Locate the cell with the specified text and output its [X, Y] center coordinate. 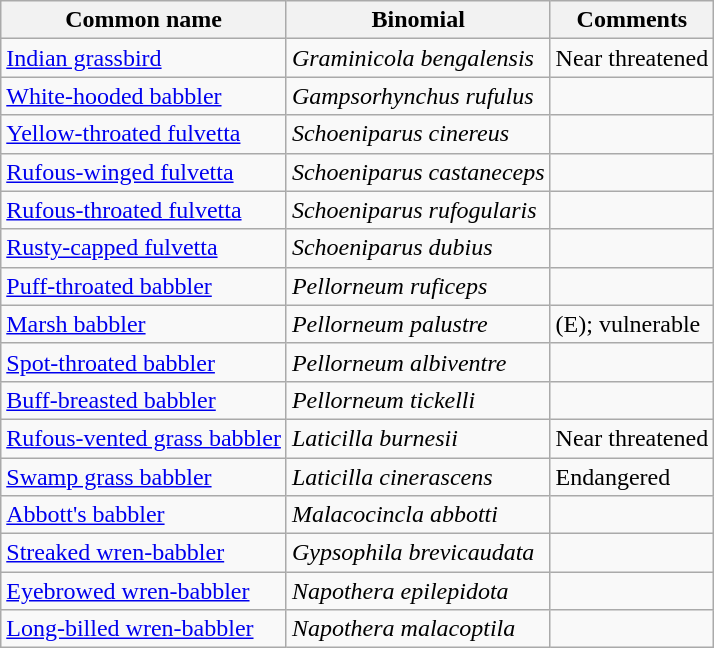
Marsh babbler [144, 324]
Swamp grass babbler [144, 477]
Puff-throated babbler [144, 286]
Napothera epilepidota [418, 591]
Common name [144, 20]
Graminicola bengalensis [418, 58]
Schoeniparus cinereus [418, 134]
Yellow-throated fulvetta [144, 134]
White-hooded babbler [144, 96]
Streaked wren-babbler [144, 553]
Rufous-throated fulvetta [144, 210]
Pellorneum palustre [418, 324]
Long-billed wren-babbler [144, 629]
Abbott's babbler [144, 515]
Buff-breasted babbler [144, 400]
Endangered [632, 477]
Binomial [418, 20]
(E); vulnerable [632, 324]
Eyebrowed wren-babbler [144, 591]
Rufous-winged fulvetta [144, 172]
Spot-throated babbler [144, 362]
Rusty-capped fulvetta [144, 248]
Schoeniparus dubius [418, 248]
Schoeniparus rufogularis [418, 210]
Indian grassbird [144, 58]
Pellorneum albiventre [418, 362]
Gypsophila brevicaudata [418, 553]
Pellorneum tickelli [418, 400]
Rufous-vented grass babbler [144, 438]
Napothera malacoptila [418, 629]
Gampsorhynchus rufulus [418, 96]
Comments [632, 20]
Schoeniparus castaneceps [418, 172]
Laticilla cinerascens [418, 477]
Malacocincla abbotti [418, 515]
Laticilla burnesii [418, 438]
Pellorneum ruficeps [418, 286]
